Search for the cell housing the specified text and yield its (x, y) center coordinate. 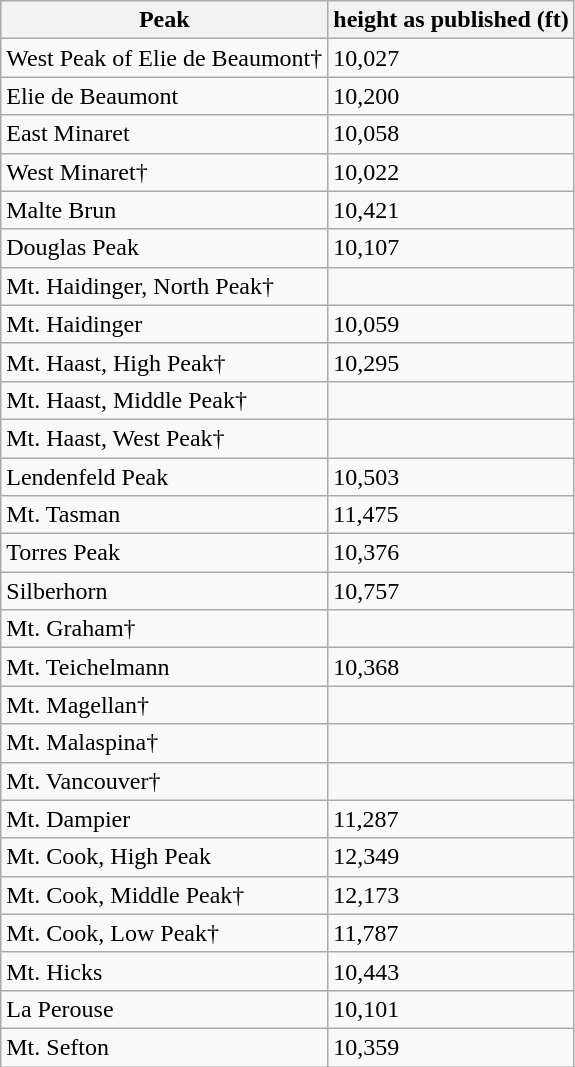
Mt. Cook, Low Peak† (164, 933)
Mt. Haidinger (164, 324)
Mt. Tasman (164, 515)
Lendenfeld Peak (164, 477)
Mt. Haidinger, North Peak† (164, 286)
Mt. Magellan† (164, 705)
10,059 (451, 324)
Mt. Sefton (164, 1047)
Mt. Vancouver† (164, 781)
10,421 (451, 210)
Mt. Hicks (164, 971)
10,757 (451, 591)
West Minaret† (164, 172)
11,287 (451, 819)
10,101 (451, 1009)
Douglas Peak (164, 248)
Mt. Graham† (164, 629)
10,359 (451, 1047)
10,368 (451, 667)
10,200 (451, 96)
Mt. Haast, Middle Peak† (164, 400)
10,027 (451, 58)
12,349 (451, 857)
height as published (ft) (451, 20)
Mt. Dampier (164, 819)
Silberhorn (164, 591)
Mt. Cook, High Peak (164, 857)
Mt. Haast, West Peak† (164, 438)
10,503 (451, 477)
La Perouse (164, 1009)
10,058 (451, 134)
10,295 (451, 362)
Torres Peak (164, 553)
10,107 (451, 248)
10,443 (451, 971)
Peak (164, 20)
11,787 (451, 933)
Malte Brun (164, 210)
Mt. Teichelmann (164, 667)
Mt. Cook, Middle Peak† (164, 895)
10,376 (451, 553)
Mt. Haast, High Peak† (164, 362)
Mt. Malaspina† (164, 743)
West Peak of Elie de Beaumont† (164, 58)
12,173 (451, 895)
11,475 (451, 515)
East Minaret (164, 134)
Elie de Beaumont (164, 96)
10,022 (451, 172)
